Identify which cell holds the provided text, then report its [X, Y] central coordinate. 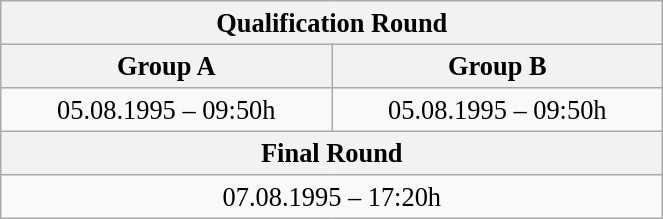
07.08.1995 – 17:20h [332, 197]
Group B [498, 66]
Final Round [332, 153]
Group A [166, 66]
Qualification Round [332, 22]
